From the cell containing the given text, extract its center point as [x, y] coordinate. 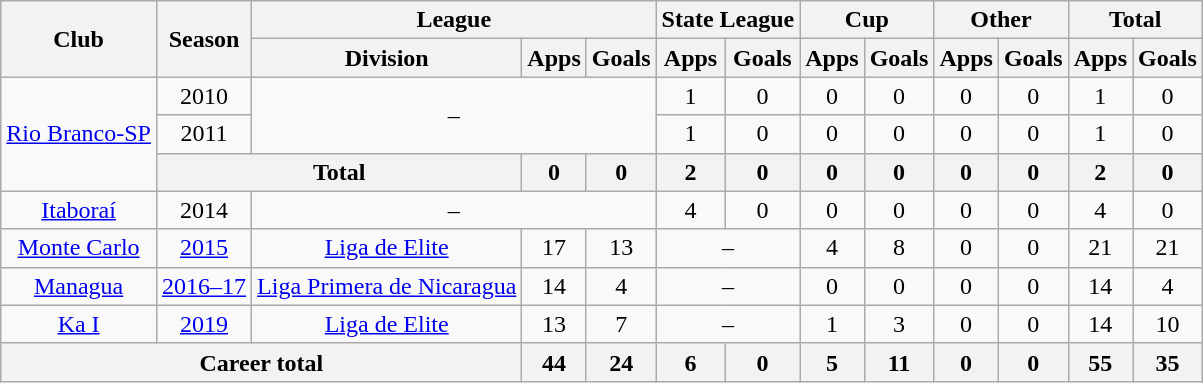
2015 [204, 248]
7 [621, 324]
2014 [204, 210]
11 [899, 362]
State League [728, 20]
8 [899, 248]
44 [554, 362]
55 [1100, 362]
24 [621, 362]
Rio Branco-SP [79, 134]
Liga Primera de Nicaragua [387, 286]
2010 [204, 96]
League [454, 20]
Itaboraí [79, 210]
Career total [262, 362]
2011 [204, 134]
6 [690, 362]
Club [79, 39]
5 [832, 362]
2016–17 [204, 286]
2019 [204, 324]
Other [1001, 20]
10 [1168, 324]
35 [1168, 362]
Division [387, 58]
Cup [867, 20]
17 [554, 248]
Season [204, 39]
Managua [79, 286]
Ka I [79, 324]
Monte Carlo [79, 248]
3 [899, 324]
